Extract the (X, Y) coordinate from the center of the cell holding the provided text.  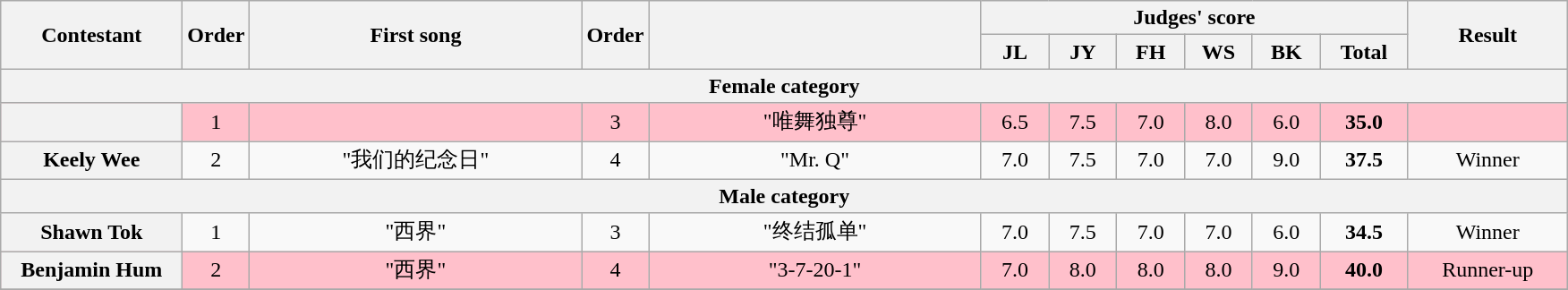
Runner-up (1487, 270)
Shawn Tok (91, 233)
40.0 (1364, 270)
BK (1286, 52)
JL (1015, 52)
FH (1151, 52)
6.5 (1015, 122)
Female category (784, 86)
Result (1487, 35)
Keely Wee (91, 161)
Benjamin Hum (91, 270)
Total (1364, 52)
First song (415, 35)
JY (1083, 52)
Contestant (91, 35)
Male category (784, 196)
34.5 (1364, 233)
Judges' score (1194, 18)
"唯舞独尊" (814, 122)
"Mr. Q" (814, 161)
37.5 (1364, 161)
"3-7-20-1" (814, 270)
"终结孤单" (814, 233)
35.0 (1364, 122)
WS (1219, 52)
"我们的纪念日" (415, 161)
